Provide the [X, Y] coordinate of the cell's center where the given text is located.  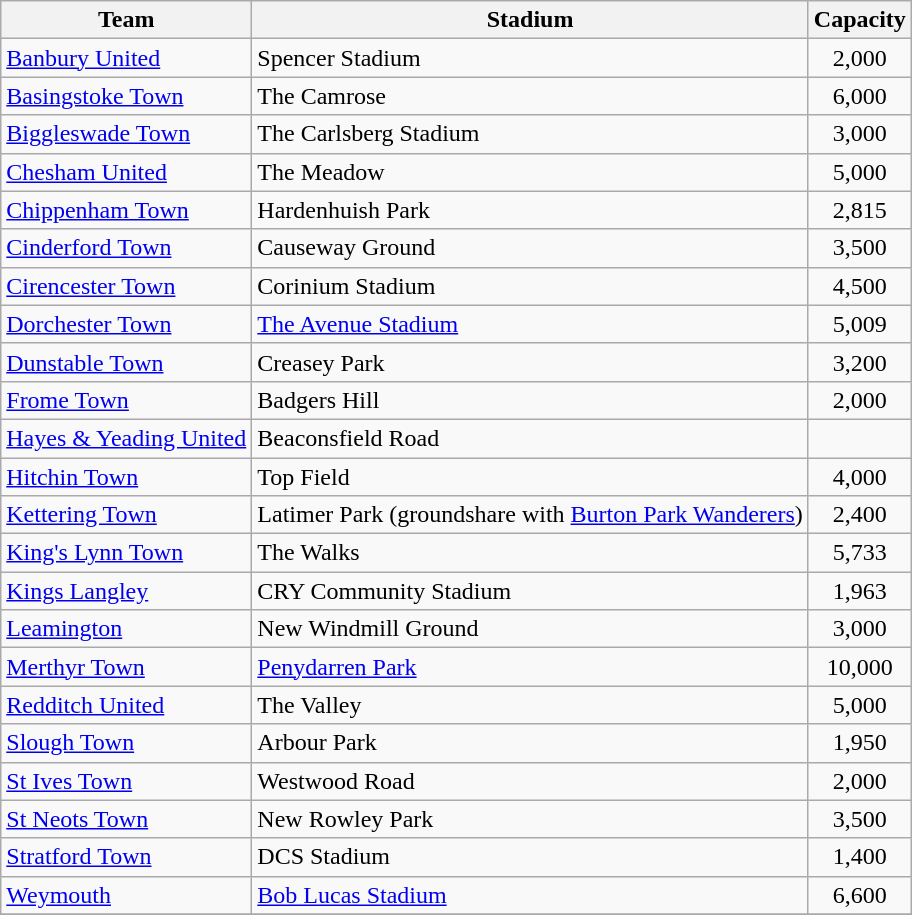
Hardenhuish Park [530, 210]
Hitchin Town [126, 477]
The Walks [530, 553]
Causeway Ground [530, 248]
Stadium [530, 20]
5,733 [860, 553]
Bob Lucas Stadium [530, 895]
Redditch United [126, 705]
2,400 [860, 515]
King's Lynn Town [126, 553]
3,200 [860, 362]
Dorchester Town [126, 324]
Banbury United [126, 58]
Team [126, 20]
Slough Town [126, 743]
St Neots Town [126, 819]
Basingstoke Town [126, 96]
Biggleswade Town [126, 134]
5,009 [860, 324]
The Meadow [530, 172]
Top Field [530, 477]
4,500 [860, 286]
Creasey Park [530, 362]
Dunstable Town [126, 362]
The Carlsberg Stadium [530, 134]
Kings Langley [126, 591]
Stratford Town [126, 857]
10,000 [860, 667]
4,000 [860, 477]
Westwood Road [530, 781]
Cirencester Town [126, 286]
Capacity [860, 20]
The Valley [530, 705]
DCS Stadium [530, 857]
Merthyr Town [126, 667]
Cinderford Town [126, 248]
Corinium Stadium [530, 286]
Leamington [126, 629]
Badgers Hill [530, 400]
Hayes & Yeading United [126, 438]
Arbour Park [530, 743]
New Rowley Park [530, 819]
Frome Town [126, 400]
2,815 [860, 210]
The Camrose [530, 96]
Beaconsfield Road [530, 438]
1,400 [860, 857]
Chesham United [126, 172]
1,950 [860, 743]
Kettering Town [126, 515]
6,000 [860, 96]
Latimer Park (groundshare with Burton Park Wanderers) [530, 515]
New Windmill Ground [530, 629]
The Avenue Stadium [530, 324]
Spencer Stadium [530, 58]
CRY Community Stadium [530, 591]
6,600 [860, 895]
St Ives Town [126, 781]
1,963 [860, 591]
Weymouth [126, 895]
Chippenham Town [126, 210]
Penydarren Park [530, 667]
